Return [x, y] of the center of cell containing provided text 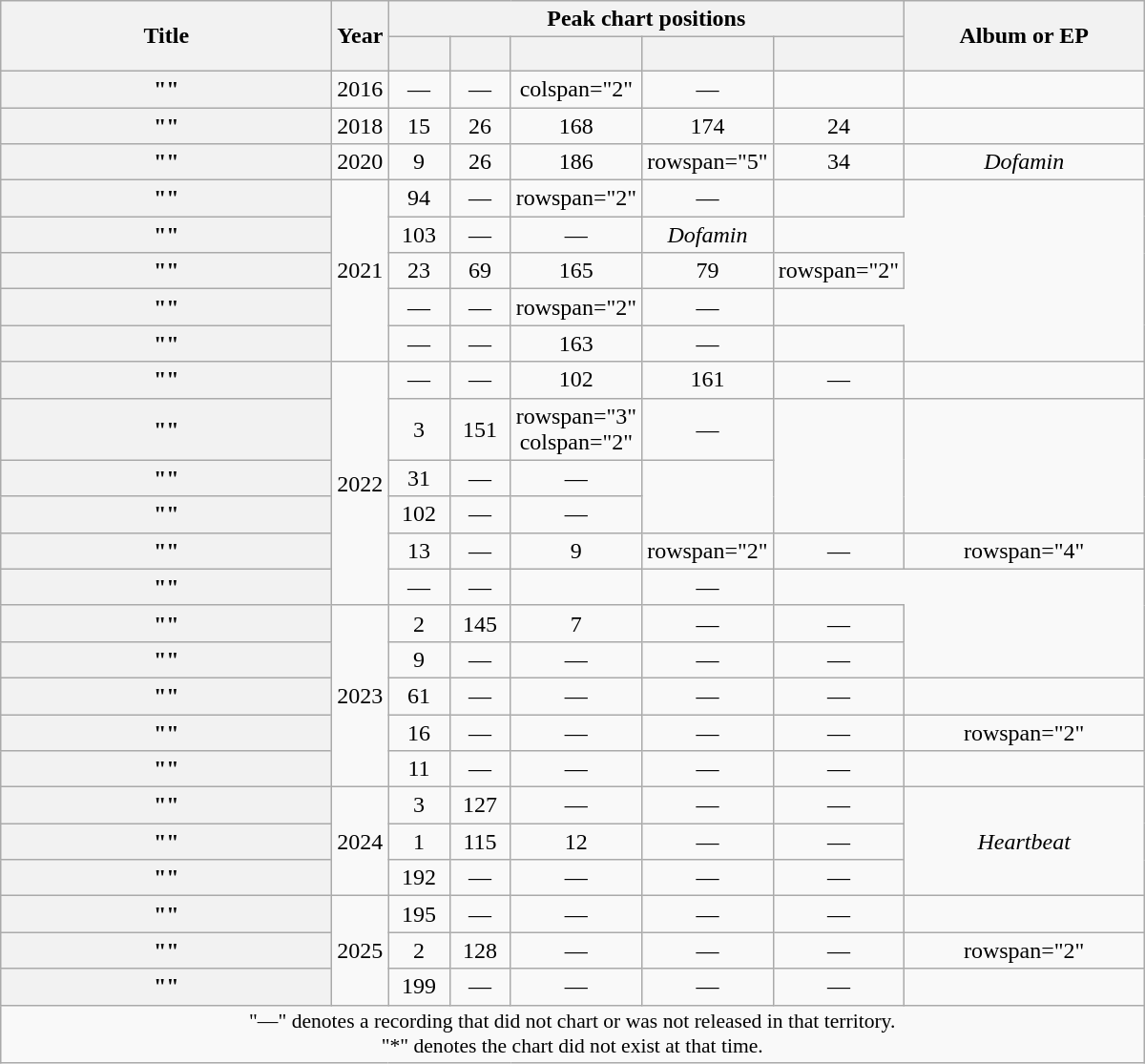
34 [839, 162]
199 [419, 987]
colspan="2" [576, 89]
2018 [361, 125]
"—" denotes a recording that did not chart or was not released in that territory."*" denotes the chart did not exist at that time. [572, 1034]
2025 [361, 950]
rowspan="4" [1025, 551]
15 [419, 125]
Heartbeat [1025, 842]
195 [419, 914]
151 [480, 429]
168 [576, 125]
2020 [361, 162]
Title [166, 36]
128 [480, 950]
61 [419, 696]
rowspan="3" colspan="2" [576, 429]
79 [708, 271]
174 [708, 125]
24 [839, 125]
127 [480, 805]
192 [419, 878]
186 [576, 162]
12 [576, 842]
145 [480, 623]
2022 [361, 483]
163 [576, 344]
2023 [361, 696]
13 [419, 551]
Album or EP [1025, 36]
2024 [361, 842]
2021 [361, 271]
161 [708, 380]
94 [419, 198]
165 [576, 271]
2016 [361, 89]
1 [419, 842]
103 [419, 235]
115 [480, 842]
16 [419, 732]
Peak chart positions [647, 19]
69 [480, 271]
Year [361, 36]
23 [419, 271]
11 [419, 769]
31 [419, 478]
rowspan="5" [708, 162]
7 [576, 623]
